From the cell containing the given text, extract its center point as (X, Y) coordinate. 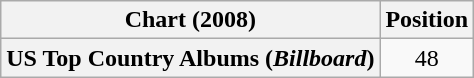
Chart (2008) (190, 20)
Position (427, 20)
US Top Country Albums (Billboard) (190, 58)
48 (427, 58)
